Capture the cell that displays the provided text and extract its (x, y) central coordinate. 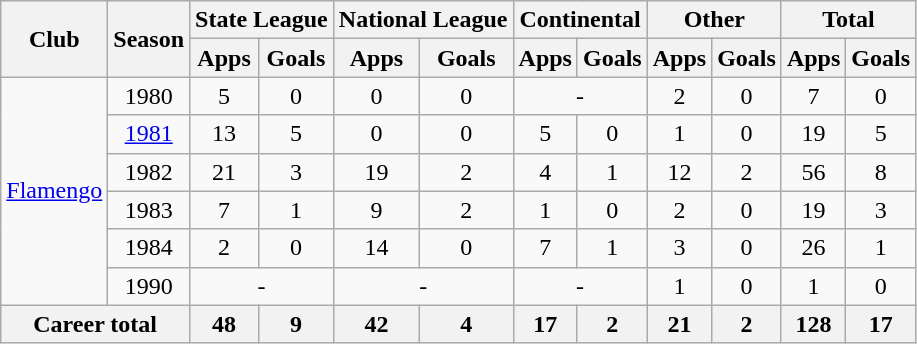
26 (813, 248)
Career total (96, 324)
128 (813, 324)
1990 (149, 286)
48 (224, 324)
Other (714, 20)
56 (813, 172)
1981 (149, 134)
Season (149, 39)
Club (54, 39)
12 (679, 172)
1983 (149, 210)
State League (262, 20)
42 (376, 324)
Continental (580, 20)
14 (376, 248)
Flamengo (54, 191)
13 (224, 134)
National League (423, 20)
Total (848, 20)
1982 (149, 172)
1984 (149, 248)
8 (881, 172)
1980 (149, 96)
